For the text-containing cell, return its midpoint in [X, Y] coordinate format. 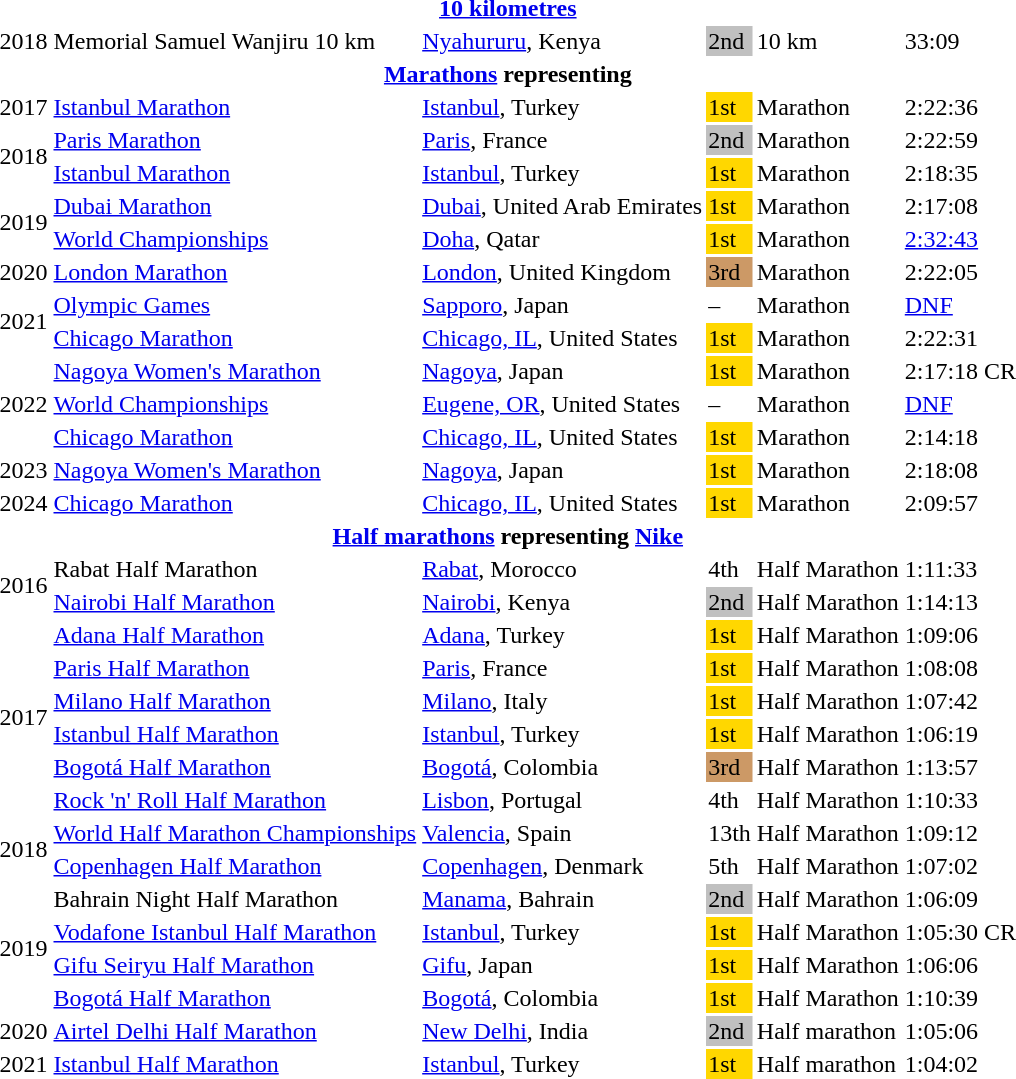
London Marathon [235, 272]
Eugene, OR, United States [562, 404]
Manama, Bahrain [562, 899]
10 km [828, 41]
Lisbon, Portugal [562, 800]
Paris Marathon [235, 140]
Doha, Qatar [562, 239]
Milano, Italy [562, 701]
London, United Kingdom [562, 272]
Valencia, Spain [562, 833]
Rabat, Morocco [562, 569]
13th [730, 833]
Sapporo, Japan [562, 305]
Gifu Seiryu Half Marathon [235, 965]
5th [730, 866]
Bahrain Night Half Marathon [235, 899]
Nairobi Half Marathon [235, 602]
Dubai, United Arab Emirates [562, 206]
Copenhagen, Denmark [562, 866]
New Delhi, India [562, 1031]
Adana Half Marathon [235, 635]
Adana, Turkey [562, 635]
Paris Half Marathon [235, 668]
Copenhagen Half Marathon [235, 866]
Rock 'n' Roll Half Marathon [235, 800]
World Half Marathon Championships [235, 833]
Nyahururu, Kenya [562, 41]
Gifu, Japan [562, 965]
Rabat Half Marathon [235, 569]
Airtel Delhi Half Marathon [235, 1031]
Nairobi, Kenya [562, 602]
Milano Half Marathon [235, 701]
Memorial Samuel Wanjiru 10 km [235, 41]
Dubai Marathon [235, 206]
Olympic Games [235, 305]
Vodafone Istanbul Half Marathon [235, 932]
